Pinpoint the cell where the given text exists, returning its (X, Y) midpoint coordinate. 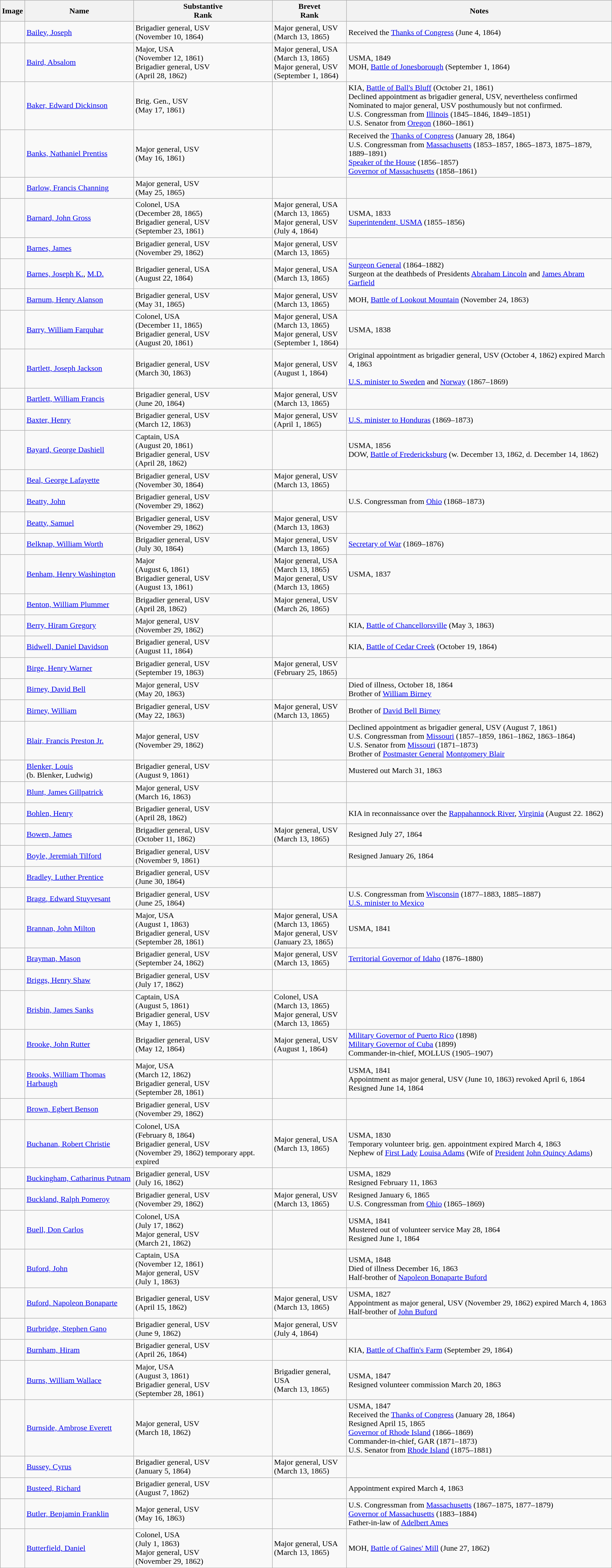
Brooke, John Rutter (79, 1044)
Captain, USA(August 20, 1861)Brigadier general, USV(April 28, 1862) (203, 450)
Barnard, John Gross (79, 218)
Brigadier general, USV(May 22, 1863) (203, 710)
Bragg, Edward Stuyvesant (79, 899)
Brigadier general, USV(January 5, 1864) (203, 1467)
U.S. Congressman from Wisconsin (1877–1883, 1885–1887)U.S. minister to Mexico (479, 899)
Major, USA(November 12, 1861)Brigadier general, USV(April 28, 1862) (203, 62)
Major(August 6, 1861)Brigadier general, USV(August 13, 1861) (203, 574)
USMA, 1827Appointment as major general, USV (November 29, 1862) expired March 4, 1863Half-brother of John Buford (479, 1303)
Brigadier general, USV(September 19, 1863) (203, 668)
USMA, 1830Temporary volunteer brig. gen. appointment expired March 4, 1863Nephew of First Lady Louisa Adams (Wife of President John Quincy Adams) (479, 1144)
Brother of David Bell Birney (479, 710)
Birge, Henry Warner (79, 668)
Brisbin, James Sanks (79, 1010)
Brigadier general, USV(October 11, 1862) (203, 835)
Brig. Gen., USV(May 17, 1861) (203, 106)
Mustered out March 31, 1863 (479, 770)
KIA in reconnaissance over the Rappahannock River, Virginia (August 22. 1862) (479, 814)
Brigadier general, USV(September 24, 1862) (203, 959)
Buell, Don Carlos (79, 1230)
Birney, David Bell (79, 689)
Name (79, 11)
Buchanan, Robert Christie (79, 1144)
Major general, USV(July 4, 1864) (309, 1329)
Original appointment as brigadier general, USV (October 4, 1862) expired March 4, 1863U.S. minister to Sweden and Norway (1867–1869) (479, 368)
Benham, Henry Washington (79, 574)
U.S. minister to Honduras (1869–1873) (479, 420)
Brayman, Mason (79, 959)
Major general, USV(March 26, 1865) (309, 604)
Major general, USV(March 13, 1863) (309, 523)
Resigned January 6, 1865U.S. Congressman from Ohio (1865–1869) (479, 1199)
Secretary of War (1869–1876) (479, 544)
Banks, Nathaniel Prentiss (79, 153)
Butler, Benjamin Franklin (79, 1514)
Surgeon General (1864–1882)Surgeon at the deathbeds of Presidents Abraham Lincoln and James Abram Garfield (479, 274)
Brigadier general, USV(June 25, 1864) (203, 899)
Brooks, William Thomas Harbaugh (79, 1079)
U.S. Congressman from Massachusetts (1867–1875, 1877–1879)Governor of Massachusetts (1883–1884)Father-in-law of Adelbert Ames (479, 1514)
USMA, 1841Appointment as major general, USV (June 10, 1863) revoked April 6, 1864Resigned June 14, 1864 (479, 1079)
Major general, USV(March 18, 1862) (203, 1428)
Barnum, Henry Alanson (79, 300)
Belknap, William Worth (79, 544)
Blunt, James Gillpatrick (79, 792)
Brannan, John Milton (79, 929)
USMA, 1856DOW, Battle of Fredericksburg (w. December 13, 1862, d. December 14, 1862) (479, 450)
Major general, USA(March 13, 1865)Major general, USV(March 13, 1865) (309, 574)
Captain, USA(August 5, 1861)Brigadier general, USV(May 1, 1865) (203, 1010)
Brigadier general, USV(November 9, 1861) (203, 856)
KIA, Battle of Chaffin's Farm (September 29, 1864) (479, 1350)
Brigadier general, USV(July 16, 1862) (203, 1178)
Major general, USA(March 13, 1865)Major general, USV(January 23, 1865) (309, 929)
Major general, USV(May 16, 1861) (203, 153)
USMA, 1848Died of illness December 16, 1863Half-brother of Napoleon Bonaparte Buford (479, 1269)
Colonel, USA(December 11, 1865)Brigadier general, USV(August 20, 1861) (203, 330)
Image (12, 11)
Beal, George Lafayette (79, 480)
Blenker, Louis(b. Blenker, Ludwig) (79, 770)
Major, USA(August 1, 1863)Brigadier general, USV(September 28, 1861) (203, 929)
Buckingham, Catharinus Putnam (79, 1178)
Burnside, Ambrose Everett (79, 1428)
Major, USA(August 3, 1861)Brigadier general, USV(September 28, 1861) (203, 1380)
Major general, USA(March 13, 1865)Major general, USV(July 4, 1864) (309, 218)
Buckland, Ralph Pomeroy (79, 1199)
Resigned July 27, 1864 (479, 835)
Major general, USV(May 16, 1863) (203, 1514)
Burnham, Hiram (79, 1350)
Brigadier general, USV(July 30, 1864) (203, 544)
Brigadier general, USV(May 12, 1864) (203, 1044)
Brigadier general, USV(April 26, 1864) (203, 1350)
Briggs, Henry Shaw (79, 980)
KIA, Battle of Chancellorsville (May 3, 1863) (479, 625)
Brown, Egbert Benson (79, 1109)
Brigadier general, USA(August 22, 1864) (203, 274)
Bradley, Luther Prentice (79, 877)
Brigadier general, USV(August 7, 1862) (203, 1488)
Major general, USV(May 20, 1863) (203, 689)
Received the Thanks of Congress (June 4, 1864) (479, 32)
USMA, 1829Resigned February 11, 1863 (479, 1178)
Busteed, Richard (79, 1488)
USMA, 1838 (479, 330)
Brigadier general, USA(March 13, 1865) (309, 1380)
Brigadier general, USV(November 10, 1864) (203, 32)
Colonel, USA(March 13, 1865)Major general, USV(March 13, 1865) (309, 1010)
Brigadier general, USV(May 31, 1865) (203, 300)
Colonel, USA(July 1, 1863)Major general, USV(November 29, 1862) (203, 1548)
Territorial Governor of Idaho (1876–1880) (479, 959)
Colonel, USA(February 8, 1864)Brigadier general, USV(November 29, 1862) temporary appt. expired (203, 1144)
Brigadier general, USV(June 30, 1864) (203, 877)
Colonel, USA(July 17, 1862)Major general, USV(March 21, 1862) (203, 1230)
BrevetRank (309, 11)
Major general, USV(April 1, 1865) (309, 420)
Military Governor of Puerto Rico (1898)Military Governor of Cuba (1899)Commander-in-chief, MOLLUS (1905–1907) (479, 1044)
Bayard, George Dashiell (79, 450)
Baker, Edward Dickinson (79, 106)
Colonel, USA(December 28, 1865)Brigadier general, USV(September 23, 1861) (203, 218)
Bidwell, Daniel Davidson (79, 647)
Bartlett, Joseph Jackson (79, 368)
Bailey, Joseph (79, 32)
Resigned January 26, 1864 (479, 856)
Major general, USV(March 16, 1863) (203, 792)
Barnes, Joseph K., M.D. (79, 274)
Major, USA(March 12, 1862)Brigadier general, USV(September 28, 1861) (203, 1079)
Birney, William (79, 710)
Bussey, Cyrus (79, 1467)
Baird, Absalom (79, 62)
USMA, 1841Mustered out of volunteer service May 28, 1864Resigned June 1, 1864 (479, 1230)
Died of illness, October 18, 1864Brother of William Birney (479, 689)
U.S. Congressman from Ohio (1868–1873) (479, 502)
Baxter, Henry (79, 420)
MOH, Battle of Gaines' Mill (June 27, 1862) (479, 1548)
SubstantiveRank (203, 11)
Brigadier general, USV(June 9, 1862) (203, 1329)
Brigadier general, USV(August 11, 1864) (203, 647)
KIA, Battle of Cedar Creek (October 19, 1864) (479, 647)
Brigadier general, USV(June 20, 1864) (203, 398)
USMA, 1847Resigned volunteer commission March 20, 1863 (479, 1380)
Bowen, James (79, 835)
Brigadier general, USV(April 15, 1862) (203, 1303)
Buford, Napoleon Bonaparte (79, 1303)
USMA, 1833Superintendent, USMA (1855–1856) (479, 218)
Barnes, James (79, 248)
USMA, 1849MOH, Battle of Jonesborough (September 1, 1864) (479, 62)
Brigadier general, USV(July 17, 1862) (203, 980)
Brigadier general, USV(August 9, 1861) (203, 770)
Burns, William Wallace (79, 1380)
USMA, 1841 (479, 929)
Blair, Francis Preston Jr. (79, 740)
Barlow, Francis Channing (79, 188)
MOH, Battle of Lookout Mountain (November 24, 1863) (479, 300)
Buford, John (79, 1269)
Brigadier general, USV(November 30, 1864) (203, 480)
Boyle, Jeremiah Tilford (79, 856)
Major general, USV(February 25, 1865) (309, 668)
Beatty, Samuel (79, 523)
Bartlett, William Francis (79, 398)
Notes (479, 11)
Barry, William Farquhar (79, 330)
Benton, William Plummer (79, 604)
Brigadier general, USV(March 30, 1863) (203, 368)
Beatty, John (79, 502)
Burbridge, Stephen Gano (79, 1329)
Butterfield, Daniel (79, 1548)
Bohlen, Henry (79, 814)
Berry, Hiram Gregory (79, 625)
Brigadier general, USV(March 12, 1863) (203, 420)
Captain, USA(November 12, 1861)Major general, USV(July 1, 1863) (203, 1269)
Major general, USV(May 25, 1865) (203, 188)
Appointment expired March 4, 1863 (479, 1488)
USMA, 1837 (479, 574)
